Detect which cell encompasses the target text, then output its [x, y] center coordinate. 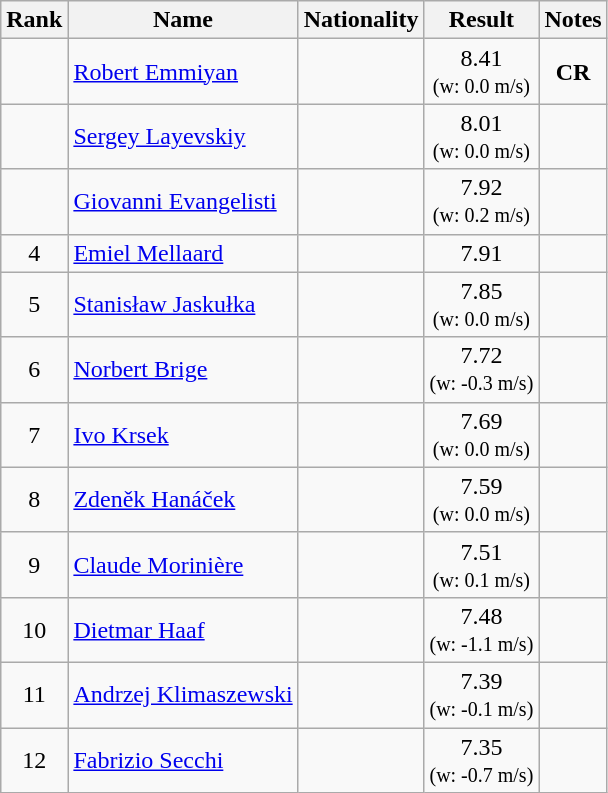
7.72(w: -0.3 m/s) [482, 370]
Notes [573, 20]
7.39(w: -0.1 m/s) [482, 694]
7.35(w: -0.7 m/s) [482, 760]
7.85(w: 0.0 m/s) [482, 304]
8.01(w: 0.0 m/s) [482, 136]
6 [34, 370]
7.59(w: 0.0 m/s) [482, 500]
Claude Morinière [183, 564]
8.41(w: 0.0 m/s) [482, 72]
7.91 [482, 253]
Andrzej Klimaszewski [183, 694]
7.51(w: 0.1 m/s) [482, 564]
7.92(w: 0.2 m/s) [482, 202]
Fabrizio Secchi [183, 760]
Nationality [361, 20]
Zdeněk Hanáček [183, 500]
Robert Emmiyan [183, 72]
Name [183, 20]
12 [34, 760]
7 [34, 434]
Rank [34, 20]
Sergey Layevskiy [183, 136]
Stanisław Jaskułka [183, 304]
Norbert Brige [183, 370]
Giovanni Evangelisti [183, 202]
Emiel Mellaard [183, 253]
9 [34, 564]
5 [34, 304]
7.69(w: 0.0 m/s) [482, 434]
8 [34, 500]
7.48(w: -1.1 m/s) [482, 630]
Dietmar Haaf [183, 630]
CR [573, 72]
10 [34, 630]
Result [482, 20]
11 [34, 694]
Ivo Krsek [183, 434]
4 [34, 253]
